For the text-containing cell, return its midpoint in [x, y] coordinate format. 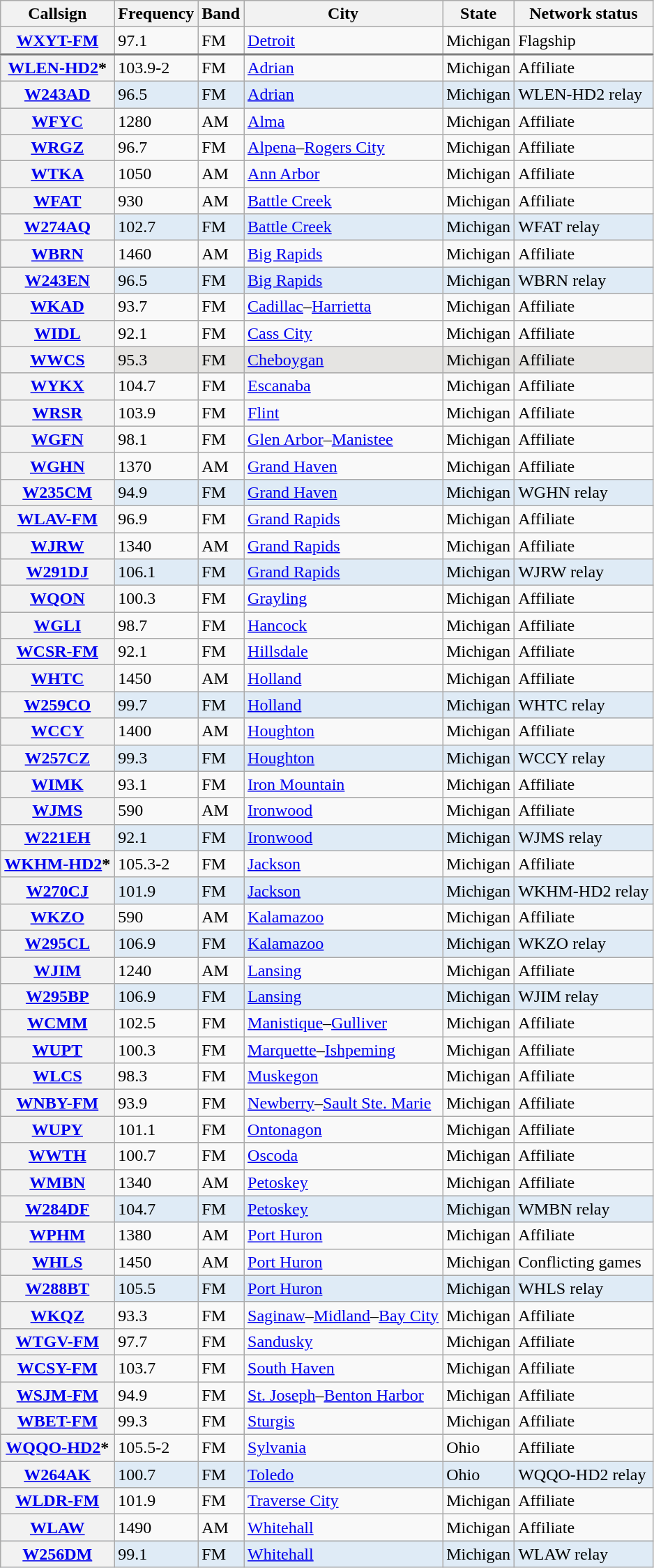
96.9 [156, 519]
WSJM-FM [57, 1395]
WCMM [57, 1023]
WNBY-FM [57, 1103]
W256DM [57, 1554]
103.7 [156, 1368]
W221EH [57, 837]
WLAW [57, 1528]
Oscoda [343, 1156]
99.7 [156, 705]
WCCY relay [584, 758]
97.1 [156, 40]
Alma [343, 121]
City [343, 14]
WKHM-HD2* [57, 864]
W270CJ [57, 890]
102.5 [156, 1023]
WKZO [57, 917]
WCCY [57, 731]
WLCS [57, 1076]
W291DJ [57, 572]
93.1 [156, 784]
Sturgis [343, 1422]
WIDL [57, 333]
1400 [156, 731]
Muskegon [343, 1076]
106.1 [156, 572]
1380 [156, 1235]
W243AD [57, 94]
Traverse City [343, 1501]
WHLS [57, 1262]
1460 [156, 254]
WLEN-HD2 relay [584, 94]
WJIM relay [584, 997]
Detroit [343, 40]
WKQZ [57, 1315]
102.7 [156, 227]
98.3 [156, 1076]
WLEN-HD2* [57, 68]
Ann Arbor [343, 174]
WQON [57, 599]
WXYT-FM [57, 40]
105.5 [156, 1288]
WBRN [57, 254]
WBET-FM [57, 1422]
93.3 [156, 1315]
98.7 [156, 625]
Glen Arbor–Manistee [343, 439]
WGHN [57, 466]
WUPT [57, 1050]
Ontonagon [343, 1129]
Newberry–Sault Ste. Marie [343, 1103]
W257CZ [57, 758]
Conflicting games [584, 1262]
WRGZ [57, 148]
WMBN relay [584, 1209]
WFAT relay [584, 227]
W295BP [57, 997]
WLAW relay [584, 1554]
WKZO relay [584, 943]
99.1 [156, 1554]
1280 [156, 121]
105.5-2 [156, 1448]
WGHN relay [584, 492]
103.9-2 [156, 68]
W295CL [57, 943]
93.7 [156, 307]
WIMK [57, 784]
WKHM-HD2 relay [584, 890]
W235CM [57, 492]
WQQO-HD2 relay [584, 1475]
WLDR-FM [57, 1501]
Band [221, 14]
Manistique–Gulliver [343, 1023]
WFAT [57, 201]
WGLI [57, 625]
103.9 [156, 413]
Marquette–Ishpeming [343, 1050]
Saginaw–Midland–Bay City [343, 1315]
98.1 [156, 439]
W264AK [57, 1475]
WJRW relay [584, 572]
WWTH [57, 1156]
Grayling [343, 599]
97.7 [156, 1341]
WTGV-FM [57, 1341]
WJRW [57, 546]
WCSY-FM [57, 1368]
1490 [156, 1528]
WYKX [57, 386]
Iron Mountain [343, 784]
WLAV-FM [57, 519]
96.7 [156, 148]
Cass City [343, 333]
W243EN [57, 280]
WJMS relay [584, 837]
WHLS relay [584, 1288]
WHTC [57, 678]
WQQO-HD2* [57, 1448]
1370 [156, 466]
WRSR [57, 413]
WGFN [57, 439]
93.9 [156, 1103]
WTKA [57, 174]
WHTC relay [584, 705]
Alpena–Rogers City [343, 148]
Callsign [57, 14]
Flint [343, 413]
WJMS [57, 811]
WMBN [57, 1182]
Hillsdale [343, 652]
Flagship [584, 40]
WJIM [57, 970]
Sandusky [343, 1341]
Cadillac–Harrietta [343, 307]
W284DF [57, 1209]
Frequency [156, 14]
WCSR-FM [57, 652]
State [478, 14]
Network status [584, 14]
Hancock [343, 625]
1050 [156, 174]
105.3-2 [156, 864]
95.3 [156, 360]
WPHM [57, 1235]
1240 [156, 970]
Cheboygan [343, 360]
Sylvania [343, 1448]
South Haven [343, 1368]
WBRN relay [584, 280]
W259CO [57, 705]
WFYC [57, 121]
W288BT [57, 1288]
W274AQ [57, 227]
Toledo [343, 1475]
St. Joseph–Benton Harbor [343, 1395]
930 [156, 201]
WUPY [57, 1129]
WKAD [57, 307]
Escanaba [343, 386]
WWCS [57, 360]
101.1 [156, 1129]
